Find where the given text appears and provide that cell's center as [X, Y] coordinate. 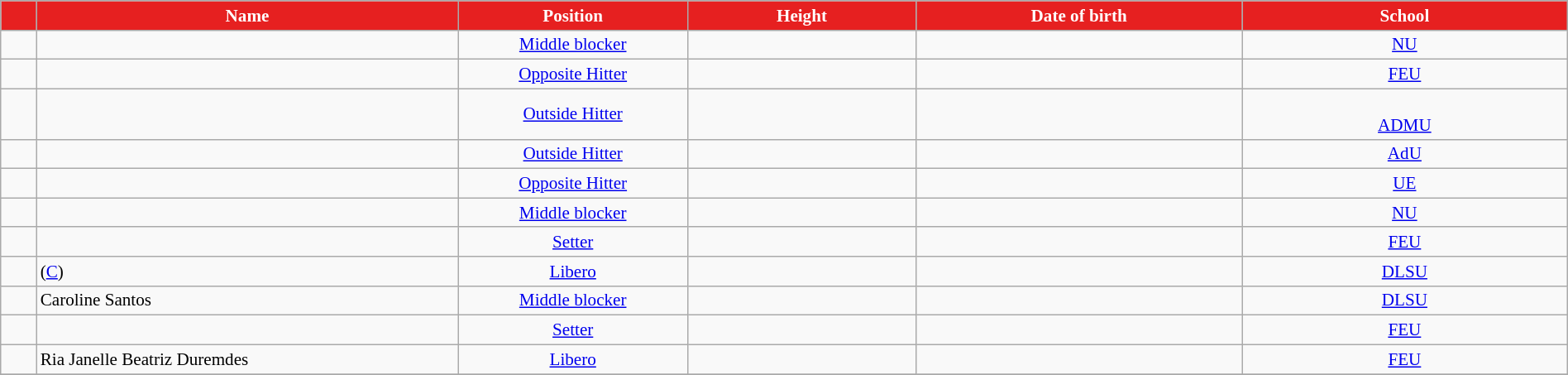
Ria Janelle Beatriz Duremdes [248, 359]
ADMU [1405, 114]
Caroline Santos [248, 300]
UE [1405, 184]
Name [248, 15]
School [1405, 15]
Height [802, 15]
Position [572, 15]
Date of birth [1079, 15]
(C) [248, 272]
AdU [1405, 154]
